Find where the given text appears and provide that cell's center as [x, y] coordinate. 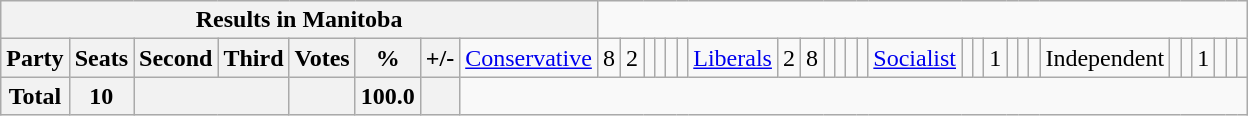
100.0 [388, 96]
% [388, 58]
Total [35, 96]
Party [35, 58]
Seats [101, 58]
Results in Manitoba [300, 20]
Third [254, 58]
Socialist [915, 58]
Conservative [529, 58]
Votes [322, 58]
10 [101, 96]
Liberals [733, 58]
Independent [1105, 58]
+/- [440, 58]
Second [176, 58]
